Capture the cell that displays the provided text and extract its [X, Y] central coordinate. 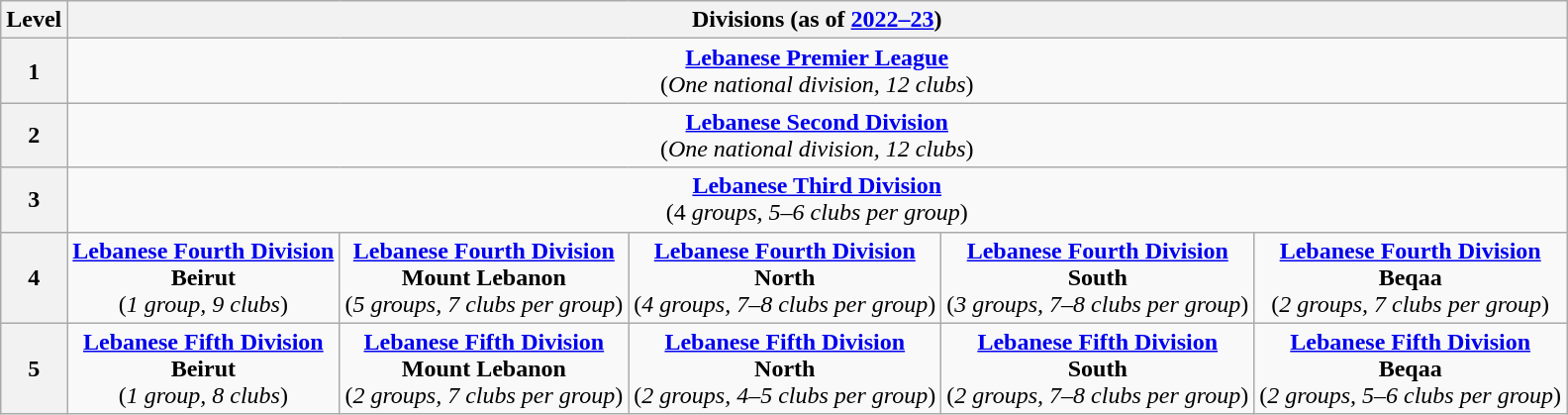
4 [34, 277]
Lebanese Third Division(4 groups, 5–6 clubs per group) [818, 200]
Lebanese Fourth DivisionBeqaa(2 groups, 7 clubs per group) [1411, 277]
Lebanese Fourth DivisionBeirut(1 group, 9 clubs) [204, 277]
Lebanese Premier League(One national division, 12 clubs) [818, 71]
Lebanese Fifth DivisionSouth(2 groups, 7–8 clubs per group) [1098, 368]
5 [34, 368]
Lebanese Fifth DivisionBeirut(1 group, 8 clubs) [204, 368]
1 [34, 71]
Level [34, 20]
Lebanese Fifth DivisionNorth(2 groups, 4–5 clubs per group) [785, 368]
Lebanese Fourth DivisionMount Lebanon(5 groups, 7 clubs per group) [484, 277]
Lebanese Fourth DivisionNorth(4 groups, 7–8 clubs per group) [785, 277]
3 [34, 200]
Lebanese Fourth DivisionSouth(3 groups, 7–8 clubs per group) [1098, 277]
Lebanese Fifth DivisionMount Lebanon(2 groups, 7 clubs per group) [484, 368]
2 [34, 135]
Lebanese Fifth DivisionBeqaa(2 groups, 5–6 clubs per group) [1411, 368]
Divisions (as of 2022–23) [818, 20]
Lebanese Second Division(One national division, 12 clubs) [818, 135]
